Find where the given text appears and provide that cell's center as [x, y] coordinate. 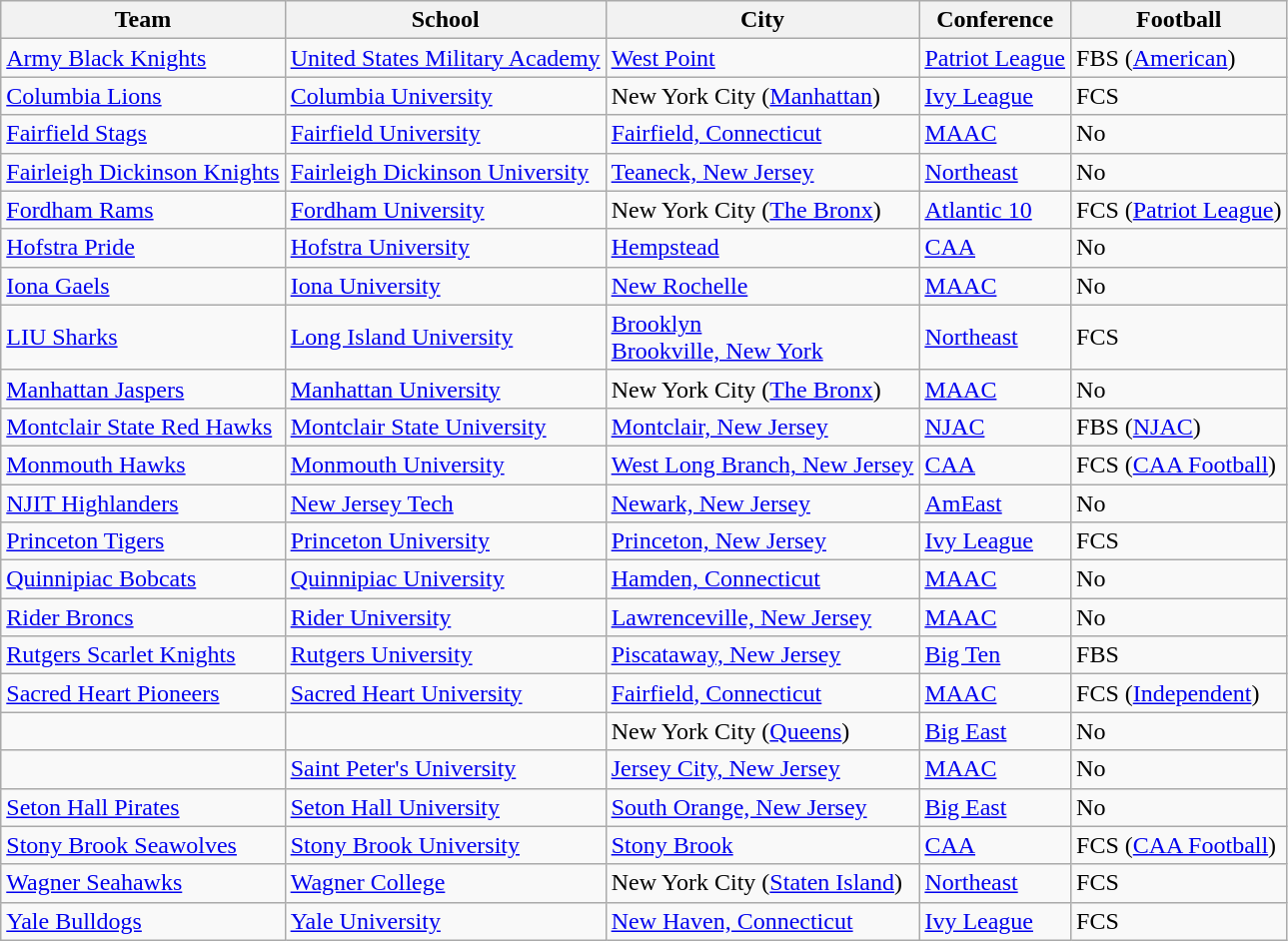
Sacred Heart Pioneers [143, 693]
West Long Branch, New Jersey [762, 465]
New York City (Staten Island) [762, 883]
Fairleigh Dickinson University [446, 172]
Yale Bulldogs [143, 921]
Montclair State University [446, 427]
School [446, 20]
Iona Gaels [143, 286]
Rider University [446, 617]
FBS (American) [1179, 58]
Football [1179, 20]
FCS (Patriot League) [1179, 210]
Princeton, New Jersey [762, 541]
Atlantic 10 [995, 210]
Patriot League [995, 58]
FCS (Independent) [1179, 693]
Teaneck, New Jersey [762, 172]
Yale University [446, 921]
Long Island University [446, 338]
Quinnipiac University [446, 579]
Hempstead [762, 248]
New Haven, Connecticut [762, 921]
Manhattan University [446, 389]
Big Ten [995, 655]
South Orange, New Jersey [762, 807]
Piscataway, New Jersey [762, 655]
New York City (Manhattan) [762, 96]
Hamden, Connecticut [762, 579]
Princeton University [446, 541]
Conference [995, 20]
FBS (NJAC) [1179, 427]
Fordham University [446, 210]
Iona University [446, 286]
Newark, New Jersey [762, 502]
Wagner Seahawks [143, 883]
Jersey City, New Jersey [762, 769]
Princeton Tigers [143, 541]
Rutgers University [446, 655]
AmEast [995, 502]
Stony Brook University [446, 845]
Seton Hall University [446, 807]
Rider Broncs [143, 617]
Fairfield Stags [143, 134]
Wagner College [446, 883]
Hofstra Pride [143, 248]
NJAC [995, 427]
Fordham Rams [143, 210]
Team [143, 20]
BrooklynBrookville, New York [762, 338]
Quinnipiac Bobcats [143, 579]
City [762, 20]
United States Military Academy [446, 58]
Rutgers Scarlet Knights [143, 655]
Hofstra University [446, 248]
LIU Sharks [143, 338]
NJIT Highlanders [143, 502]
West Point [762, 58]
Fairfield University [446, 134]
Manhattan Jaspers [143, 389]
Sacred Heart University [446, 693]
Fairleigh Dickinson Knights [143, 172]
Lawrenceville, New Jersey [762, 617]
Army Black Knights [143, 58]
Montclair, New Jersey [762, 427]
New Rochelle [762, 286]
New York City (Queens) [762, 731]
New Jersey Tech [446, 502]
Montclair State Red Hawks [143, 427]
Saint Peter's University [446, 769]
Monmouth Hawks [143, 465]
Stony Brook Seawolves [143, 845]
Columbia University [446, 96]
Columbia Lions [143, 96]
FBS [1179, 655]
Seton Hall Pirates [143, 807]
Stony Brook [762, 845]
Monmouth University [446, 465]
